Locate the cell with the specified text and output its (X, Y) center coordinate. 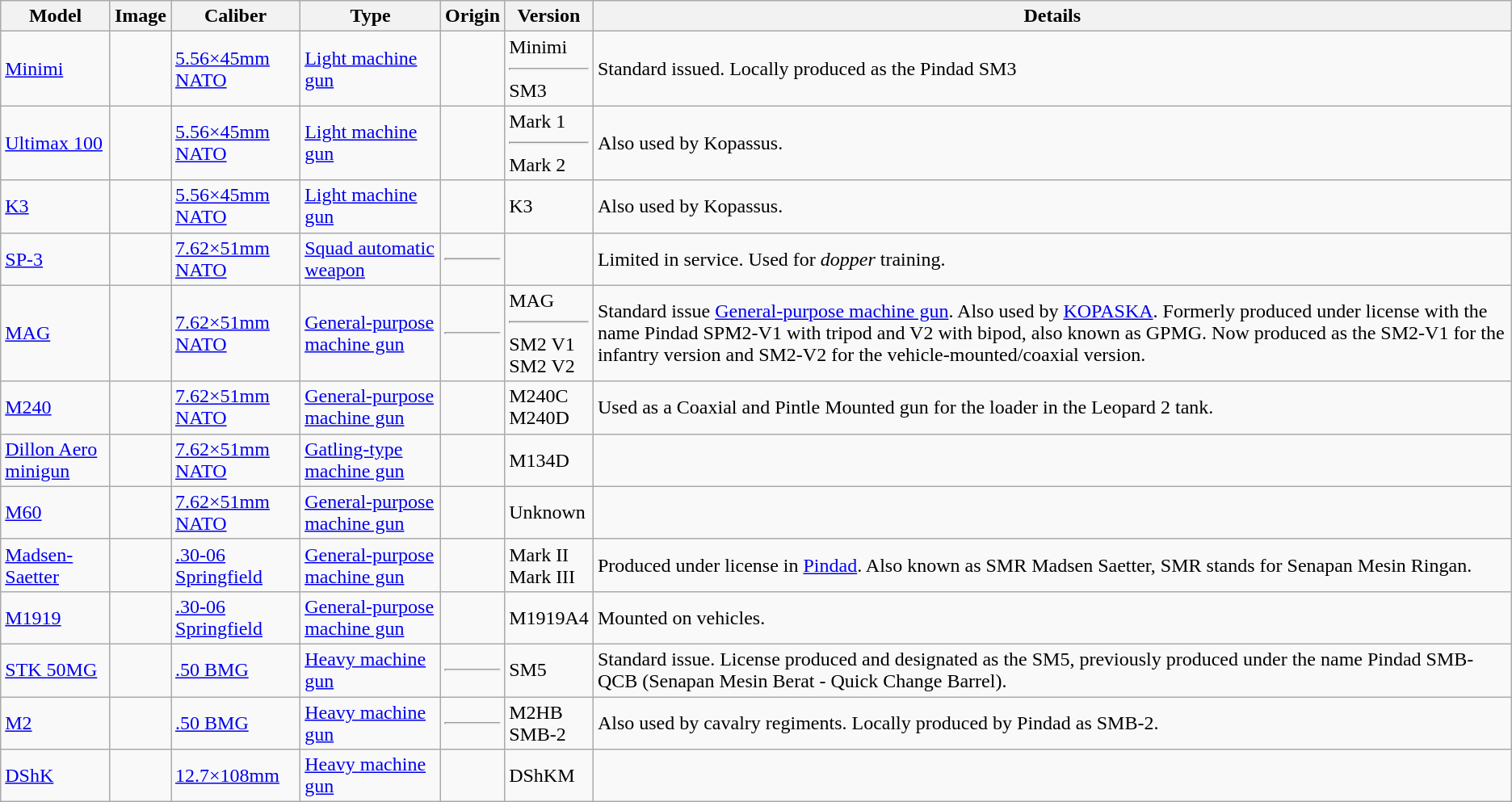
12.7×108mm (236, 775)
Limited in service. Used for dopper training. (1052, 258)
Used as a Coaxial and Pintle Mounted gun for the loader in the Leopard 2 tank. (1052, 407)
Mounted on vehicles. (1052, 617)
M134D (549, 460)
SM5 (549, 670)
M240CM240D (549, 407)
Standard issued. Locally produced as the Pindad SM3 (1052, 69)
MinimiSM3 (549, 69)
Gatling-type machine gun (371, 460)
Type (371, 16)
M2HBSMB-2 (549, 722)
Produced under license in Pindad. Also known as SMR Madsen Saetter, SMR stands for Senapan Mesin Ringan. (1052, 565)
Mark IIMark III (549, 565)
Model (56, 16)
SP-3 (56, 258)
M1919A4 (549, 617)
Version (549, 16)
DShKM (549, 775)
DShK (56, 775)
Also used by cavalry regiments. Locally produced by Pindad as SMB-2. (1052, 722)
MAGSM2 V1SM2 V2 (549, 333)
Dillon Aero minigun (56, 460)
STK 50MG (56, 670)
Squad automatic weapon (371, 258)
Ultimax 100 (56, 143)
MAG (56, 333)
Madsen-Saetter (56, 565)
Caliber (236, 16)
Details (1052, 16)
Minimi (56, 69)
Origin (473, 16)
M1919 (56, 617)
Image (141, 16)
Mark 1Mark 2 (549, 143)
M240 (56, 407)
Unknown (549, 512)
M2 (56, 722)
M60 (56, 512)
